Identify which cell holds the provided text, then report its [x, y] central coordinate. 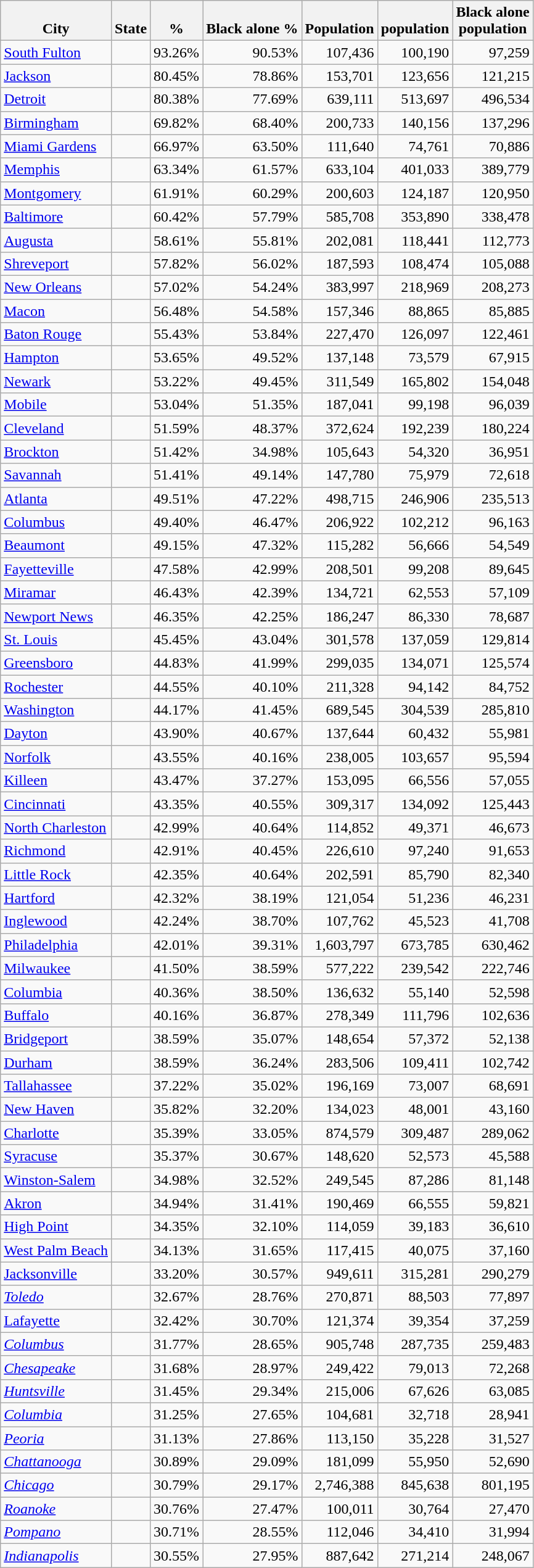
148,620 [339, 1156]
87,286 [415, 1180]
New Haven [56, 1110]
42.01% [176, 945]
91,653 [493, 851]
28,941 [493, 1414]
887,642 [339, 1556]
72,268 [493, 1367]
Pompano [56, 1532]
61.91% [176, 193]
115,282 [339, 545]
30.70% [252, 1321]
28.76% [252, 1297]
46,673 [493, 828]
55,981 [493, 734]
123,656 [415, 76]
New Orleans [56, 287]
Baton Rouge [56, 334]
35.07% [252, 1039]
51.59% [176, 428]
56.48% [176, 310]
103,657 [415, 757]
1,603,797 [339, 945]
32.10% [252, 1227]
120,950 [493, 193]
32.67% [176, 1297]
165,802 [415, 381]
40.67% [252, 734]
Birmingham [56, 123]
Macon [56, 310]
94,142 [415, 687]
66,555 [415, 1203]
949,611 [339, 1274]
32.42% [176, 1321]
Montgomery [56, 193]
99,208 [415, 569]
121,374 [339, 1321]
77.69% [252, 99]
Black alone % [252, 21]
129,814 [493, 639]
75,979 [415, 475]
43,160 [493, 1110]
630,462 [493, 945]
125,443 [493, 804]
42.39% [252, 592]
278,349 [339, 1015]
125,574 [493, 663]
97,259 [493, 52]
31.77% [176, 1344]
118,441 [415, 240]
Richmond [56, 851]
134,023 [339, 1110]
54,320 [415, 452]
61.57% [252, 170]
105,088 [493, 263]
55.81% [252, 240]
Washington [56, 710]
192,239 [415, 428]
80.45% [176, 76]
31,527 [493, 1438]
Tallahassee [56, 1086]
43.55% [176, 757]
Greensboro [56, 663]
208,501 [339, 569]
Augusta [56, 240]
389,779 [493, 170]
42.24% [176, 921]
38.50% [252, 992]
35.02% [252, 1086]
211,328 [339, 687]
49,371 [415, 828]
107,436 [339, 52]
30,764 [415, 1509]
246,906 [415, 499]
874,579 [339, 1133]
68.40% [252, 123]
124,187 [415, 193]
41.99% [252, 663]
Milwaukee [56, 968]
33.05% [252, 1133]
58.61% [176, 240]
27.65% [252, 1414]
90.53% [252, 52]
42.25% [252, 616]
31.68% [176, 1367]
67,915 [493, 358]
38.70% [252, 921]
34.13% [176, 1250]
31.13% [176, 1438]
49.52% [252, 358]
49.15% [176, 545]
577,222 [339, 968]
68,691 [493, 1086]
52,138 [493, 1039]
283,506 [339, 1062]
86,330 [415, 616]
289,062 [493, 1133]
301,578 [339, 639]
43.35% [176, 804]
51,236 [415, 898]
70,886 [493, 146]
202,081 [339, 240]
134,721 [339, 592]
113,150 [339, 1438]
96,163 [493, 522]
100,190 [415, 52]
28.55% [252, 1532]
513,697 [415, 99]
52,573 [415, 1156]
372,624 [339, 428]
27,470 [493, 1509]
249,422 [339, 1367]
46.47% [252, 522]
639,111 [339, 99]
309,317 [339, 804]
218,969 [415, 287]
309,487 [415, 1133]
249,545 [339, 1180]
40.36% [176, 992]
206,922 [339, 522]
153,701 [339, 76]
57.82% [176, 263]
42.91% [176, 851]
Cincinnati [56, 804]
Roanoke [56, 1509]
97,240 [415, 851]
Rochester [56, 687]
30.79% [176, 1485]
36,610 [493, 1227]
48.37% [252, 428]
126,097 [415, 334]
43.90% [176, 734]
Buffalo [56, 1015]
238,005 [339, 757]
80.38% [176, 99]
41,708 [493, 921]
66,556 [415, 781]
57,109 [493, 592]
137,296 [493, 123]
63,085 [493, 1391]
57,055 [493, 781]
Detroit [56, 99]
35.39% [176, 1133]
63.50% [252, 146]
147,780 [339, 475]
49.40% [176, 522]
West Palm Beach [56, 1250]
36,951 [493, 452]
27.47% [252, 1509]
496,534 [493, 99]
78,687 [493, 616]
46,231 [493, 898]
353,890 [415, 217]
99,198 [415, 405]
45,523 [415, 921]
Chattanooga [56, 1462]
59,821 [493, 1203]
% [176, 21]
29.34% [252, 1391]
30.76% [176, 1509]
102,636 [493, 1015]
186,247 [339, 616]
31.41% [252, 1203]
95,594 [493, 757]
Chicago [56, 1485]
53.65% [176, 358]
52,598 [493, 992]
Chesapeake [56, 1367]
29.17% [252, 1485]
117,415 [339, 1250]
57,372 [415, 1039]
271,214 [415, 1556]
137,059 [415, 639]
51.35% [252, 405]
304,539 [415, 710]
39,354 [415, 1321]
498,715 [339, 499]
54.58% [252, 310]
49.14% [252, 475]
31.25% [176, 1414]
29.09% [252, 1462]
Peoria [56, 1438]
299,035 [339, 663]
102,212 [415, 522]
Black alonepopulation [493, 21]
383,997 [339, 287]
137,644 [339, 734]
85,790 [415, 874]
239,542 [415, 968]
53.22% [176, 381]
136,632 [339, 992]
222,746 [493, 968]
41.45% [252, 710]
40.45% [252, 851]
57.79% [252, 217]
227,470 [339, 334]
47.58% [176, 569]
905,748 [339, 1344]
89,645 [493, 569]
53.84% [252, 334]
78.86% [252, 76]
290,279 [493, 1274]
Dayton [56, 734]
69.82% [176, 123]
190,469 [339, 1203]
55,140 [415, 992]
37,160 [493, 1250]
84,752 [493, 687]
31,994 [493, 1532]
48,001 [415, 1110]
32,718 [415, 1414]
37,259 [493, 1321]
40.10% [252, 687]
49.45% [252, 381]
311,549 [339, 381]
401,033 [415, 170]
121,215 [493, 76]
33.20% [176, 1274]
27.95% [252, 1556]
196,169 [339, 1086]
104,681 [339, 1414]
689,545 [339, 710]
112,046 [339, 1532]
31.65% [252, 1250]
30.67% [252, 1156]
73,007 [415, 1086]
Toledo [56, 1297]
72,618 [493, 475]
Newport News [56, 616]
39.31% [252, 945]
Shreveport [56, 263]
28.65% [252, 1344]
215,006 [339, 1391]
City [56, 21]
North Charleston [56, 828]
Mobile [56, 405]
585,708 [339, 217]
State [131, 21]
34.94% [176, 1203]
82,340 [493, 874]
114,059 [339, 1227]
801,195 [493, 1485]
108,474 [415, 263]
46.35% [176, 616]
44.55% [176, 687]
111,796 [415, 1015]
105,643 [339, 452]
248,067 [493, 1556]
73,579 [415, 358]
53.04% [176, 405]
Jackson [56, 76]
60,432 [415, 734]
338,478 [493, 217]
202,591 [339, 874]
37.27% [252, 781]
39,183 [415, 1227]
315,281 [415, 1274]
34,410 [415, 1532]
235,513 [493, 499]
79,013 [415, 1367]
36.87% [252, 1015]
Newark [56, 381]
Little Rock [56, 874]
63.34% [176, 170]
56,666 [415, 545]
Brockton [56, 452]
54.24% [252, 287]
Charlotte [56, 1133]
51.41% [176, 475]
Killeen [56, 781]
Miramar [56, 592]
134,071 [415, 663]
114,852 [339, 828]
Miami Gardens [56, 146]
187,041 [339, 405]
52,690 [493, 1462]
81,148 [493, 1180]
845,638 [415, 1485]
137,148 [339, 358]
93.26% [176, 52]
44.83% [176, 663]
Memphis [56, 170]
109,411 [415, 1062]
36.24% [252, 1062]
208,273 [493, 287]
259,483 [493, 1344]
122,461 [493, 334]
High Point [56, 1227]
96,039 [493, 405]
28.97% [252, 1367]
Cleveland [56, 428]
46.43% [176, 592]
60.29% [252, 193]
Philadelphia [56, 945]
2,746,388 [339, 1485]
30.71% [176, 1532]
148,654 [339, 1039]
226,610 [339, 851]
57.02% [176, 287]
Bridgeport [56, 1039]
140,156 [415, 123]
Hartford [56, 898]
181,099 [339, 1462]
44.17% [176, 710]
40.55% [252, 804]
Indianapolis [56, 1556]
66.97% [176, 146]
Population [339, 21]
56.02% [252, 263]
Norfolk [56, 757]
673,785 [415, 945]
102,742 [493, 1062]
31.45% [176, 1391]
121,054 [339, 898]
34.35% [176, 1227]
Atlanta [56, 499]
74,761 [415, 146]
42.35% [176, 874]
43.04% [252, 639]
100,011 [339, 1509]
112,773 [493, 240]
49.51% [176, 499]
270,871 [339, 1297]
633,104 [339, 170]
47.32% [252, 545]
157,346 [339, 310]
51.42% [176, 452]
45.45% [176, 639]
38.19% [252, 898]
37.22% [176, 1086]
67,626 [415, 1391]
30.55% [176, 1556]
54,549 [493, 545]
85,885 [493, 310]
111,640 [339, 146]
population [415, 21]
88,503 [415, 1297]
Durham [56, 1062]
27.86% [252, 1438]
180,224 [493, 428]
Beaumont [56, 545]
30.89% [176, 1462]
35.37% [176, 1156]
77,897 [493, 1297]
287,735 [415, 1344]
Savannah [56, 475]
62,553 [415, 592]
88,865 [415, 310]
32.52% [252, 1180]
Hampton [56, 358]
40,075 [415, 1250]
Inglewood [56, 921]
35,228 [415, 1438]
55.43% [176, 334]
47.22% [252, 499]
Akron [56, 1203]
Fayetteville [56, 569]
187,593 [339, 263]
St. Louis [56, 639]
55,950 [415, 1462]
Lafayette [56, 1321]
134,092 [415, 804]
32.20% [252, 1110]
200,603 [339, 193]
154,048 [493, 381]
107,762 [339, 921]
41.50% [176, 968]
Winston-Salem [56, 1180]
Syracuse [56, 1156]
285,810 [493, 710]
30.57% [252, 1274]
200,733 [339, 123]
Huntsville [56, 1391]
Baltimore [56, 217]
43.47% [176, 781]
35.82% [176, 1110]
South Fulton [56, 52]
45,588 [493, 1156]
Jacksonville [56, 1274]
60.42% [176, 217]
42.32% [176, 898]
153,095 [339, 781]
